Locate the cell with the specified text and output its (X, Y) center coordinate. 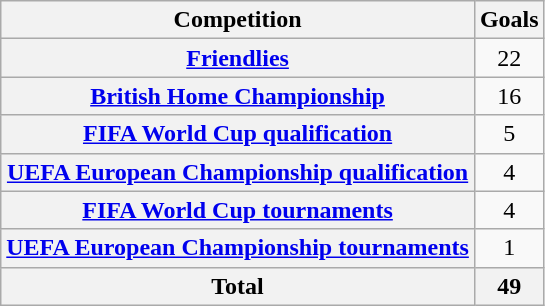
Total (238, 286)
Goals (509, 20)
16 (509, 96)
UEFA European Championship tournaments (238, 248)
Competition (238, 20)
FIFA World Cup qualification (238, 134)
49 (509, 286)
British Home Championship (238, 96)
UEFA European Championship qualification (238, 172)
1 (509, 248)
Friendlies (238, 58)
22 (509, 58)
FIFA World Cup tournaments (238, 210)
5 (509, 134)
